Determine the (x, y) coordinate at the center of the cell enclosing the given text.  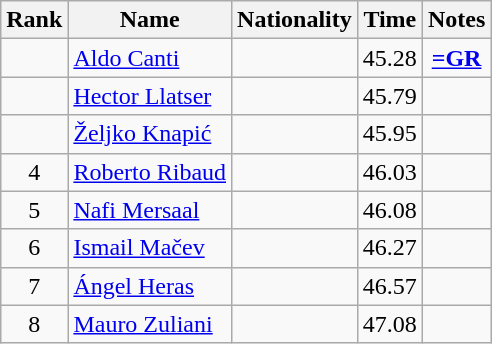
Nationality (295, 20)
Aldo Canti (150, 58)
45.95 (390, 134)
6 (34, 248)
45.79 (390, 96)
46.27 (390, 248)
4 (34, 172)
Rank (34, 20)
=GR (456, 58)
46.03 (390, 172)
Notes (456, 20)
Mauro Zuliani (150, 324)
Hector Llatser (150, 96)
Roberto Ribaud (150, 172)
8 (34, 324)
7 (34, 286)
45.28 (390, 58)
Nafi Mersaal (150, 210)
5 (34, 210)
Name (150, 20)
Željko Knapić (150, 134)
Ángel Heras (150, 286)
Ismail Mačev (150, 248)
46.08 (390, 210)
Time (390, 20)
47.08 (390, 324)
46.57 (390, 286)
